Detect which cell encompasses the target text, then output its [X, Y] center coordinate. 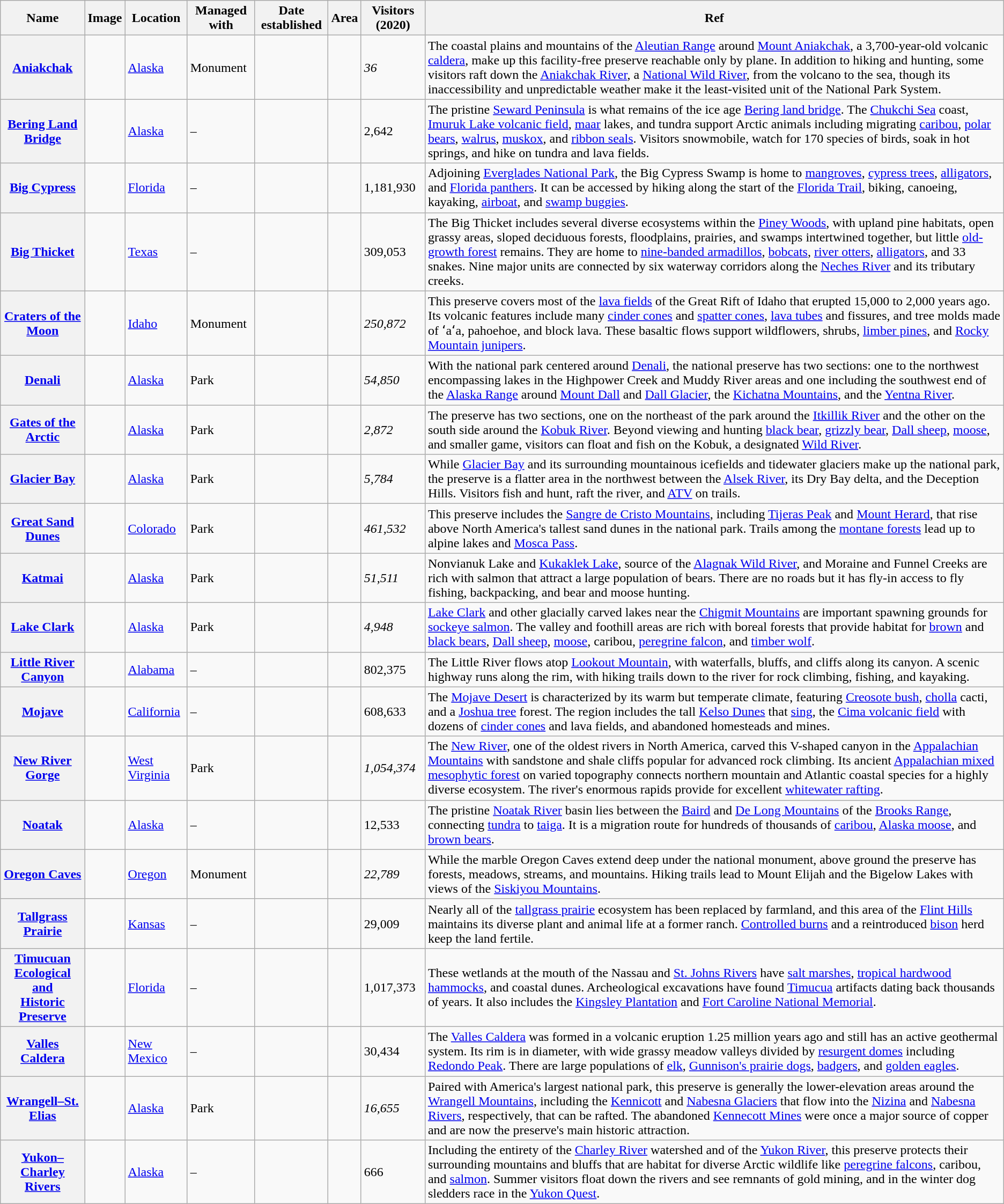
250,872 [393, 323]
30,434 [393, 1051]
5,784 [393, 479]
Area [344, 18]
2,642 [393, 131]
12,533 [393, 825]
666 [393, 1172]
New River Gorge [43, 768]
461,532 [393, 528]
Tallgrass Prairie [43, 923]
51,511 [393, 578]
Noatak [43, 825]
Ref [714, 18]
Aniakchak [43, 68]
Texas [156, 252]
4,948 [393, 627]
Craters of the Moon [43, 323]
Date established [292, 18]
Lake Clark [43, 627]
Location [156, 18]
Big Cypress [43, 188]
Bering Land Bridge [43, 131]
Kansas [156, 923]
California [156, 711]
Mojave [43, 711]
New Mexico [156, 1051]
Oregon [156, 874]
Valles Caldera [43, 1051]
608,633 [393, 711]
54,850 [393, 380]
Little River Canyon [43, 670]
802,375 [393, 670]
Great Sand Dunes [43, 528]
1,017,373 [393, 987]
29,009 [393, 923]
1,181,930 [393, 188]
Alabama [156, 670]
Yukon–Charley Rivers [43, 1172]
Denali [43, 380]
Image [105, 18]
Oregon Caves [43, 874]
Idaho [156, 323]
Name [43, 18]
16,655 [393, 1108]
36 [393, 68]
West Virginia [156, 768]
2,872 [393, 430]
Gates of the Arctic [43, 430]
Managed with [221, 18]
22,789 [393, 874]
Glacier Bay [43, 479]
309,053 [393, 252]
Timucuan Ecological andHistoric Preserve [43, 987]
Colorado [156, 528]
Visitors (2020) [393, 18]
Big Thicket [43, 252]
Katmai [43, 578]
Wrangell–St. Elias [43, 1108]
1,054,374 [393, 768]
